Extract the [X, Y] coordinate from the center of the cell holding the provided text.  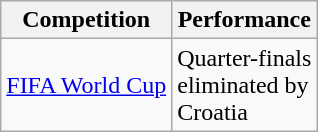
Quarter-finalseliminated by Croatia [244, 85]
FIFA World Cup [86, 85]
Performance [244, 20]
Competition [86, 20]
